Detect which cell encompasses the target text, then output its (X, Y) center coordinate. 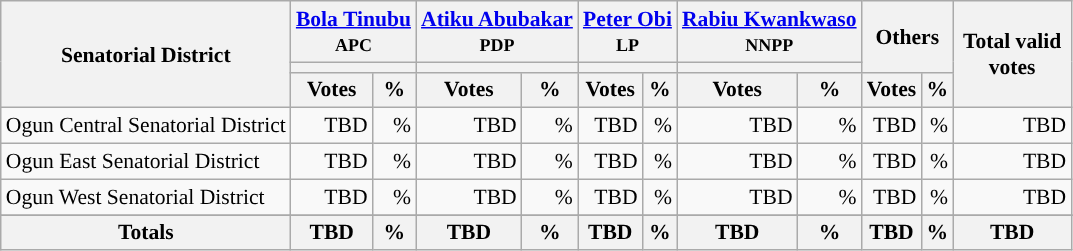
Totals (146, 233)
Ogun East Senatorial District (146, 162)
Rabiu KwankwasoNNPP (770, 32)
Others (908, 36)
Ogun West Senatorial District (146, 197)
Total valid votes (1012, 54)
Ogun Central Senatorial District (146, 126)
Atiku AbubakarPDP (497, 32)
Bola TinubuAPC (354, 32)
Peter ObiLP (628, 32)
Senatorial District (146, 54)
